Return (X, Y) of the center of cell containing provided text 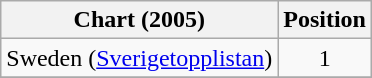
Sweden (Sverigetopplistan) (140, 58)
Position (325, 20)
1 (325, 58)
Chart (2005) (140, 20)
